Search for the cell housing the specified text and yield its (x, y) center coordinate. 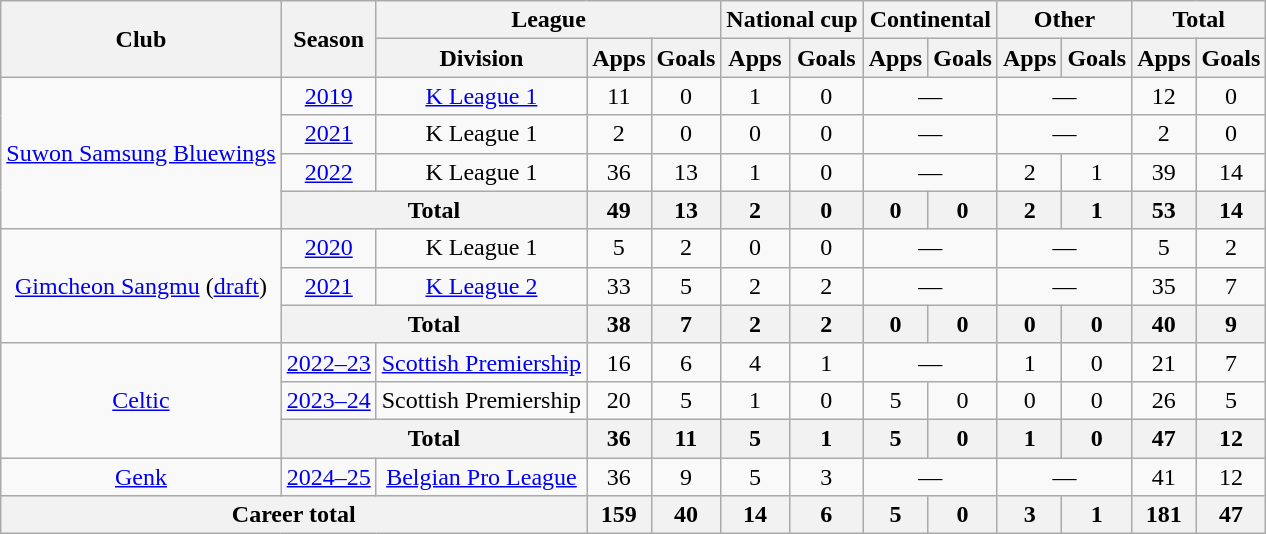
League (548, 20)
Career total (294, 515)
Belgian Pro League (481, 477)
39 (1164, 172)
Celtic (141, 400)
26 (1164, 400)
Gimcheon Sangmu (draft) (141, 286)
Division (481, 58)
181 (1164, 515)
Other (1064, 20)
2020 (328, 248)
National cup (792, 20)
K League 2 (481, 286)
49 (619, 210)
2022–23 (328, 362)
2019 (328, 96)
21 (1164, 362)
16 (619, 362)
Suwon Samsung Bluewings (141, 153)
2022 (328, 172)
20 (619, 400)
53 (1164, 210)
2024–25 (328, 477)
159 (619, 515)
38 (619, 324)
33 (619, 286)
41 (1164, 477)
Genk (141, 477)
Continental (930, 20)
Club (141, 39)
4 (755, 362)
35 (1164, 286)
2023–24 (328, 400)
Season (328, 39)
